Identify which cell holds the provided text, then report its (x, y) central coordinate. 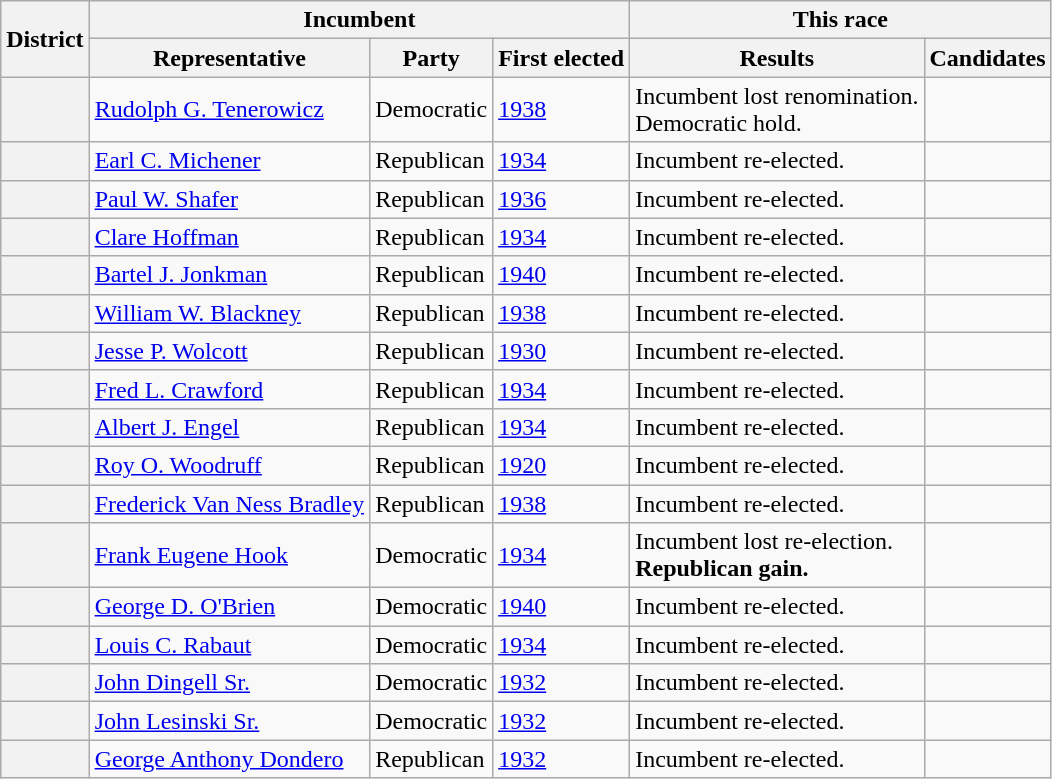
Paul W. Shafer (230, 199)
Incumbent lost re-election.Republican gain. (777, 556)
Party (432, 58)
Earl C. Michener (230, 161)
1930 (562, 351)
Representative (230, 58)
Clare Hoffman (230, 237)
Results (777, 58)
First elected (562, 58)
Frederick Van Ness Bradley (230, 503)
1920 (562, 465)
Jesse P. Wolcott (230, 351)
District (45, 39)
Rudolph G. Tenerowicz (230, 110)
Fred L. Crawford (230, 389)
Louis C. Rabaut (230, 645)
John Dingell Sr. (230, 683)
George Anthony Dondero (230, 759)
Bartel J. Jonkman (230, 275)
Albert J. Engel (230, 427)
Candidates (988, 58)
Frank Eugene Hook (230, 556)
John Lesinski Sr. (230, 721)
1936 (562, 199)
Roy O. Woodruff (230, 465)
William W. Blackney (230, 313)
George D. O'Brien (230, 607)
This race (840, 20)
Incumbent (360, 20)
Incumbent lost renomination.Democratic hold. (777, 110)
